From the cell containing the given text, extract its center point as (X, Y) coordinate. 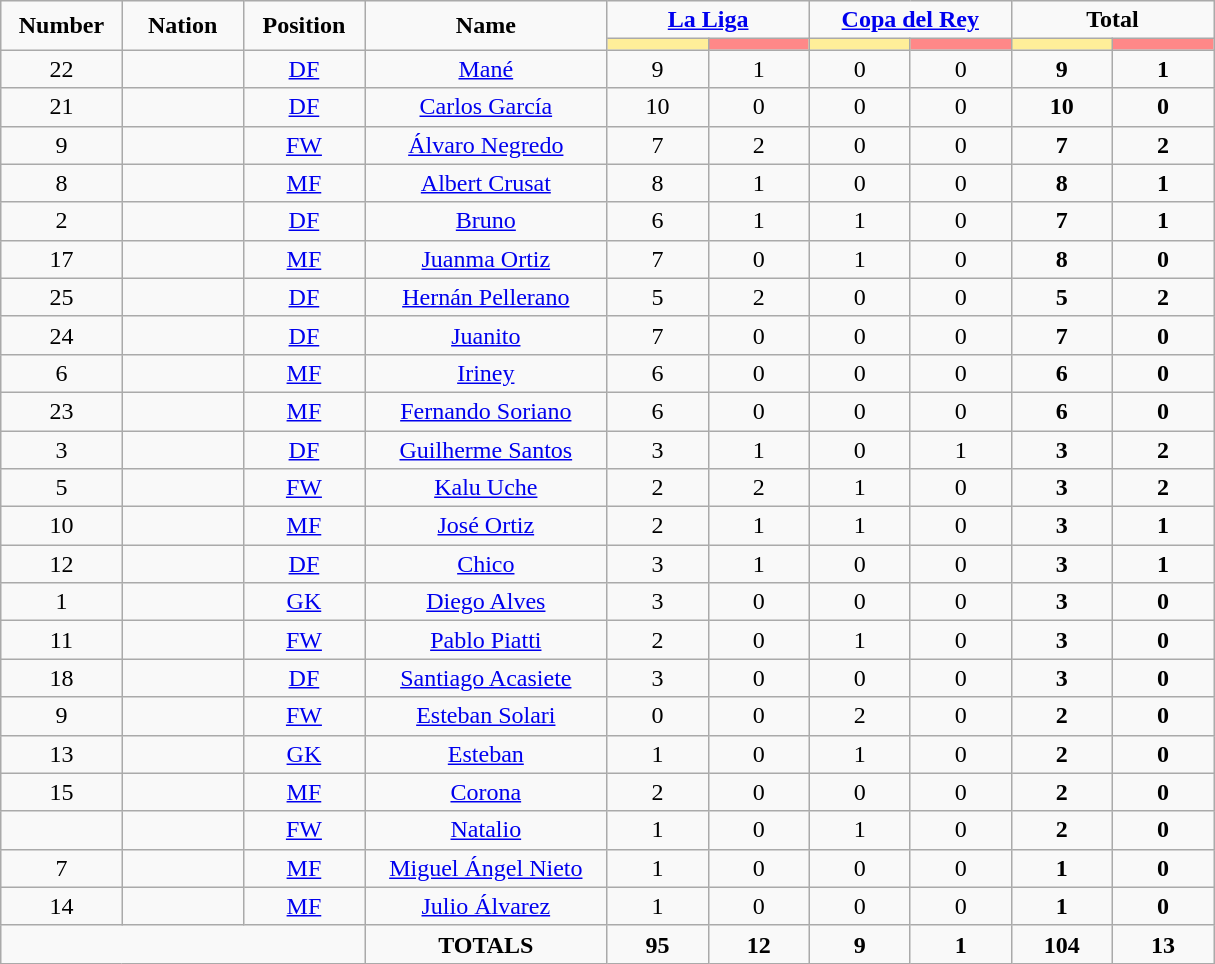
Albert Crusat (486, 183)
Kalu Uche (486, 488)
23 (62, 411)
Copa del Rey (910, 20)
Name (486, 26)
Álvaro Negredo (486, 145)
Juanito (486, 335)
Chico (486, 564)
11 (62, 640)
21 (62, 107)
14 (62, 906)
Carlos García (486, 107)
Julio Álvarez (486, 906)
Esteban Solari (486, 716)
Iriney (486, 373)
José Ortiz (486, 526)
15 (62, 792)
Santiago Acasiete (486, 678)
Bruno (486, 221)
Pablo Piatti (486, 640)
Natalio (486, 830)
104 (1062, 944)
Position (304, 26)
Diego Alves (486, 602)
24 (62, 335)
Fernando Soriano (486, 411)
Number (62, 26)
22 (62, 69)
Nation (182, 26)
Esteban (486, 754)
TOTALS (486, 944)
Mané (486, 69)
Hernán Pellerano (486, 297)
Total (1112, 20)
La Liga (708, 20)
18 (62, 678)
95 (658, 944)
17 (62, 259)
Juanma Ortiz (486, 259)
Guilherme Santos (486, 449)
25 (62, 297)
Miguel Ángel Nieto (486, 868)
Corona (486, 792)
